Provide the [X, Y] coordinate of the cell's center where the given text is located.  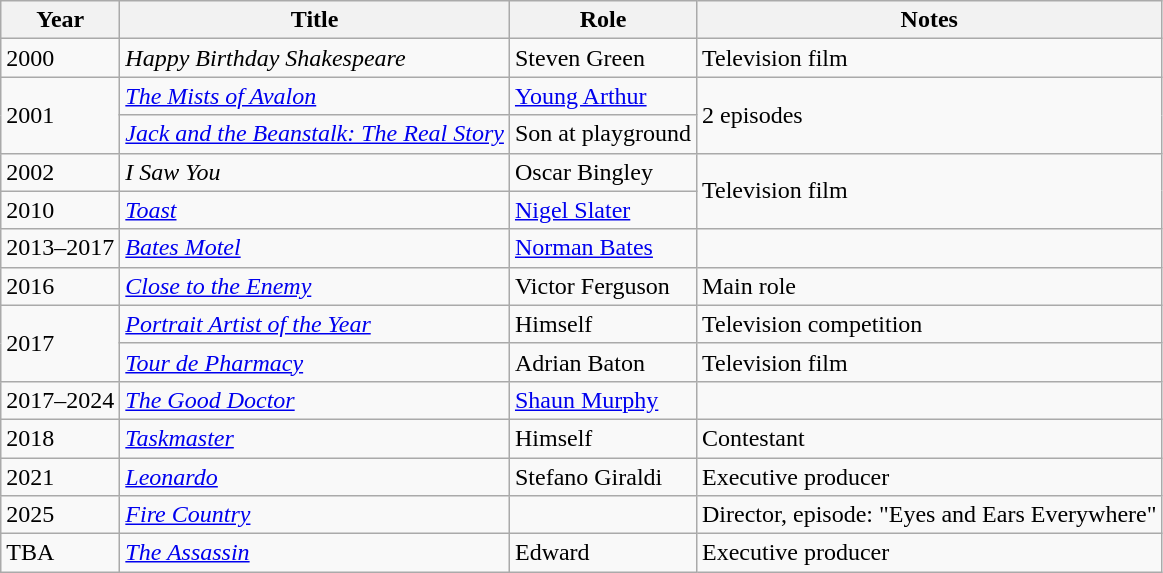
Shaun Murphy [602, 400]
Director, episode: "Eyes and Ears Everywhere" [929, 515]
The Good Doctor [315, 400]
Nigel Slater [602, 210]
Notes [929, 20]
Year [60, 20]
2025 [60, 515]
The Mists of Avalon [315, 96]
Norman Bates [602, 248]
2010 [60, 210]
Main role [929, 286]
2000 [60, 58]
Role [602, 20]
Close to the Enemy [315, 286]
Bates Motel [315, 248]
Title [315, 20]
Edward [602, 553]
Oscar Bingley [602, 172]
2013–2017 [60, 248]
The Assassin [315, 553]
2021 [60, 477]
Victor Ferguson [602, 286]
Young Arthur [602, 96]
Contestant [929, 438]
Fire Country [315, 515]
Jack and the Beanstalk: The Real Story [315, 134]
TBA [60, 553]
Leonardo [315, 477]
2017–2024 [60, 400]
I Saw You [315, 172]
Toast [315, 210]
Stefano Giraldi [602, 477]
Adrian Baton [602, 362]
Happy Birthday Shakespeare [315, 58]
Portrait Artist of the Year [315, 324]
Tour de Pharmacy [315, 362]
Taskmaster [315, 438]
Television competition [929, 324]
2016 [60, 286]
2017 [60, 343]
2 episodes [929, 115]
2002 [60, 172]
Steven Green [602, 58]
2001 [60, 115]
Son at playground [602, 134]
2018 [60, 438]
